Search for the cell housing the specified text and yield its (x, y) center coordinate. 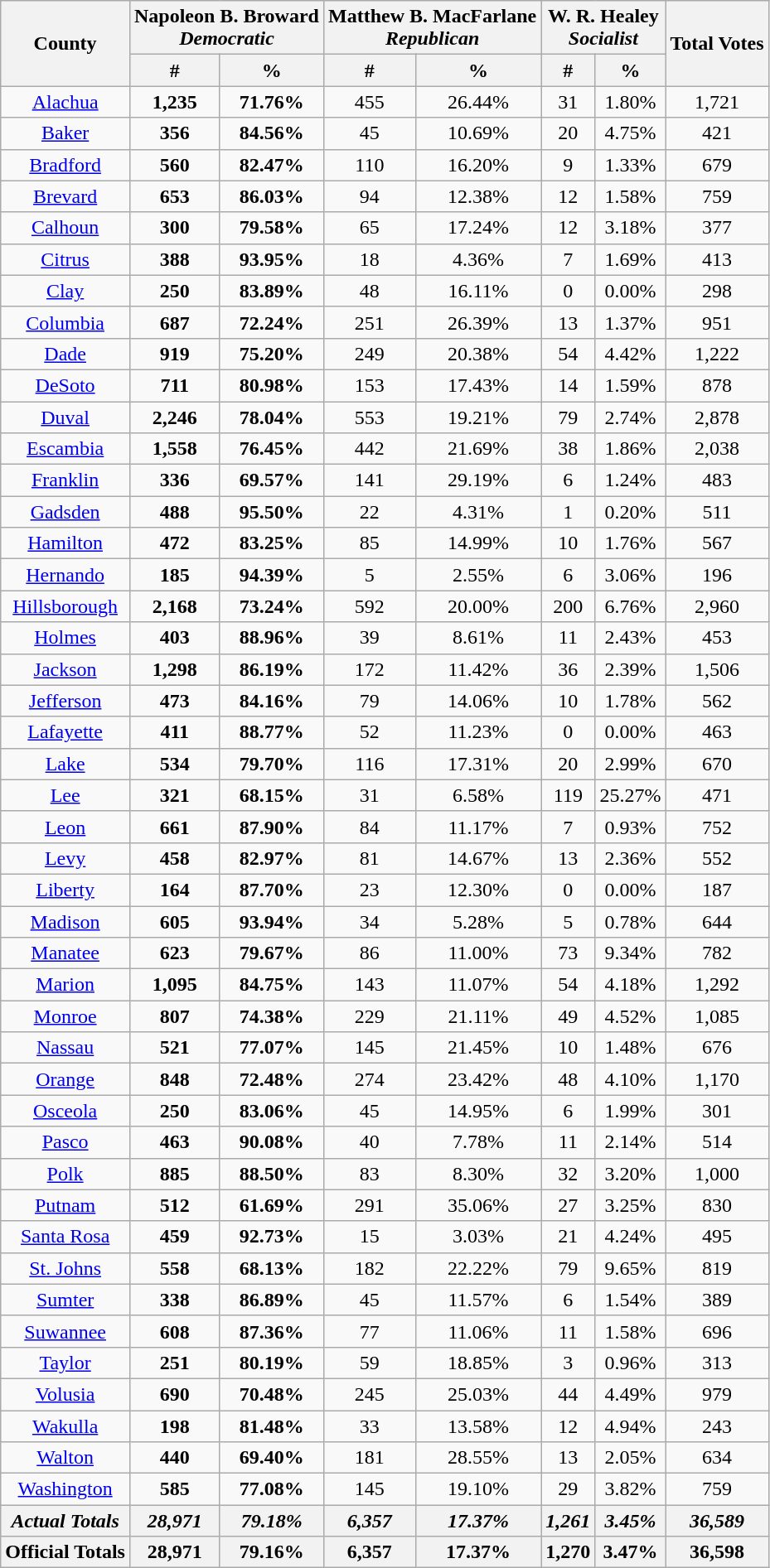
Nassau (65, 1048)
455 (370, 102)
Santa Rosa (65, 1237)
819 (717, 1268)
81 (370, 858)
3.25% (630, 1205)
61.69% (272, 1205)
1,292 (717, 985)
Osceola (65, 1111)
6.58% (478, 795)
471 (717, 795)
80.98% (272, 385)
623 (174, 953)
634 (717, 1458)
1,261 (569, 1521)
Volusia (65, 1394)
DeSoto (65, 385)
782 (717, 953)
86.19% (272, 669)
26.39% (478, 322)
21.45% (478, 1048)
Lee (65, 795)
110 (370, 165)
20.00% (478, 606)
0.78% (630, 922)
83.89% (272, 291)
552 (717, 858)
2,878 (717, 417)
1,558 (174, 449)
2.14% (630, 1142)
1.54% (630, 1300)
1,222 (717, 354)
14 (569, 385)
Total Votes (717, 43)
77.07% (272, 1048)
1.33% (630, 165)
28.55% (478, 1458)
336 (174, 480)
4.31% (478, 512)
1,721 (717, 102)
19.10% (478, 1489)
453 (717, 638)
Lake (65, 764)
16.11% (478, 291)
442 (370, 449)
848 (174, 1079)
4.18% (630, 985)
Polk (65, 1174)
11.00% (478, 953)
Leon (65, 827)
2.43% (630, 638)
93.94% (272, 922)
243 (717, 1426)
1.48% (630, 1048)
181 (370, 1458)
11.17% (478, 827)
338 (174, 1300)
512 (174, 1205)
605 (174, 922)
2,038 (717, 449)
11.23% (478, 732)
2,960 (717, 606)
3 (569, 1363)
Walton (65, 1458)
88.50% (272, 1174)
411 (174, 732)
321 (174, 795)
8.30% (478, 1174)
495 (717, 1237)
3.18% (630, 228)
164 (174, 890)
4.42% (630, 354)
Monroe (65, 1016)
6.76% (630, 606)
71.76% (272, 102)
Taylor (65, 1363)
1,298 (174, 669)
12.38% (478, 196)
2.74% (630, 417)
21.11% (478, 1016)
Calhoun (65, 228)
Madison (65, 922)
0.96% (630, 1363)
356 (174, 133)
679 (717, 165)
St. Johns (65, 1268)
676 (717, 1048)
88.96% (272, 638)
413 (717, 259)
567 (717, 543)
979 (717, 1394)
86.89% (272, 1300)
534 (174, 764)
14.67% (478, 858)
12.30% (478, 890)
Hamilton (65, 543)
Levy (65, 858)
Jefferson (65, 701)
68.13% (272, 1268)
2,246 (174, 417)
752 (717, 827)
1 (569, 512)
84 (370, 827)
10.69% (478, 133)
Alachua (65, 102)
687 (174, 322)
22.22% (478, 1268)
511 (717, 512)
670 (717, 764)
8.61% (478, 638)
94 (370, 196)
80.19% (272, 1363)
44 (569, 1394)
92.73% (272, 1237)
21 (569, 1237)
483 (717, 480)
17.31% (478, 764)
Gadsden (65, 512)
Holmes (65, 638)
Official Totals (65, 1552)
644 (717, 922)
919 (174, 354)
1.78% (630, 701)
14.99% (478, 543)
885 (174, 1174)
562 (717, 701)
17.43% (478, 385)
Brevard (65, 196)
Washington (65, 1489)
878 (717, 385)
87.70% (272, 890)
Wakulla (65, 1426)
1.59% (630, 385)
19.21% (478, 417)
1,170 (717, 1079)
4.52% (630, 1016)
153 (370, 385)
Napoleon B. Broward Democratic (226, 28)
1.99% (630, 1111)
Hillsborough (65, 606)
34 (370, 922)
83.25% (272, 543)
95.50% (272, 512)
72.48% (272, 1079)
23.42% (478, 1079)
87.36% (272, 1331)
377 (717, 228)
17.24% (478, 228)
70.48% (272, 1394)
49 (569, 1016)
83 (370, 1174)
Duval (65, 417)
Marion (65, 985)
274 (370, 1079)
Bradford (65, 165)
69.40% (272, 1458)
Orange (65, 1079)
Clay (65, 291)
Lafayette (65, 732)
1.24% (630, 480)
196 (717, 575)
185 (174, 575)
459 (174, 1237)
52 (370, 732)
198 (174, 1426)
403 (174, 638)
560 (174, 165)
82.97% (272, 858)
488 (174, 512)
29.19% (478, 480)
4.75% (630, 133)
653 (174, 196)
2.05% (630, 1458)
74.38% (272, 1016)
187 (717, 890)
2.39% (630, 669)
84.56% (272, 133)
81.48% (272, 1426)
4.36% (478, 259)
90.08% (272, 1142)
73.24% (272, 606)
558 (174, 1268)
82.47% (272, 165)
1.37% (630, 322)
1.76% (630, 543)
79.18% (272, 1521)
Manatee (65, 953)
84.16% (272, 701)
75.20% (272, 354)
85 (370, 543)
36,589 (717, 1521)
3.47% (630, 1552)
301 (717, 1111)
1,270 (569, 1552)
Actual Totals (65, 1521)
1,235 (174, 102)
313 (717, 1363)
200 (569, 606)
13.58% (478, 1426)
Putnam (65, 1205)
29 (569, 1489)
33 (370, 1426)
76.45% (272, 449)
182 (370, 1268)
78.04% (272, 417)
88.77% (272, 732)
Columbia (65, 322)
Sumter (65, 1300)
11.42% (478, 669)
690 (174, 1394)
119 (569, 795)
143 (370, 985)
11.06% (478, 1331)
36,598 (717, 1552)
Suwannee (65, 1331)
79.70% (272, 764)
68.15% (272, 795)
3.03% (478, 1237)
458 (174, 858)
14.95% (478, 1111)
3.82% (630, 1489)
1,506 (717, 669)
94.39% (272, 575)
440 (174, 1458)
830 (717, 1205)
93.95% (272, 259)
23 (370, 890)
36 (569, 669)
116 (370, 764)
661 (174, 827)
388 (174, 259)
291 (370, 1205)
172 (370, 669)
300 (174, 228)
711 (174, 385)
59 (370, 1363)
18.85% (478, 1363)
9.34% (630, 953)
73 (569, 953)
9 (569, 165)
Citrus (65, 259)
Dade (65, 354)
249 (370, 354)
229 (370, 1016)
1.69% (630, 259)
35.06% (478, 1205)
1,085 (717, 1016)
4.10% (630, 1079)
3.06% (630, 575)
County (65, 43)
26.44% (478, 102)
14.06% (478, 701)
86.03% (272, 196)
65 (370, 228)
11.07% (478, 985)
32 (569, 1174)
83.06% (272, 1111)
25.03% (478, 1394)
87.90% (272, 827)
Jackson (65, 669)
421 (717, 133)
608 (174, 1331)
472 (174, 543)
0.20% (630, 512)
521 (174, 1048)
39 (370, 638)
807 (174, 1016)
9.65% (630, 1268)
0.93% (630, 827)
298 (717, 291)
25.27% (630, 795)
Hernando (65, 575)
1.80% (630, 102)
79.67% (272, 953)
86 (370, 953)
389 (717, 1300)
22 (370, 512)
585 (174, 1489)
27 (569, 1205)
Matthew B. MacFarlane Republican (432, 28)
951 (717, 322)
W. R. Healey Socialist (603, 28)
7.78% (478, 1142)
3.45% (630, 1521)
514 (717, 1142)
69.57% (272, 480)
38 (569, 449)
473 (174, 701)
5.28% (478, 922)
4.24% (630, 1237)
40 (370, 1142)
79.16% (272, 1552)
Baker (65, 133)
79.58% (272, 228)
Liberty (65, 890)
21.69% (478, 449)
Franklin (65, 480)
20.38% (478, 354)
2.55% (478, 575)
1.86% (630, 449)
18 (370, 259)
Escambia (65, 449)
696 (717, 1331)
15 (370, 1237)
1,095 (174, 985)
1,000 (717, 1174)
77 (370, 1331)
2.36% (630, 858)
141 (370, 480)
77.08% (272, 1489)
84.75% (272, 985)
11.57% (478, 1300)
16.20% (478, 165)
3.20% (630, 1174)
72.24% (272, 322)
4.94% (630, 1426)
4.49% (630, 1394)
553 (370, 417)
2.99% (630, 764)
Pasco (65, 1142)
2,168 (174, 606)
592 (370, 606)
245 (370, 1394)
